Return (x, y) of the center of cell containing provided text 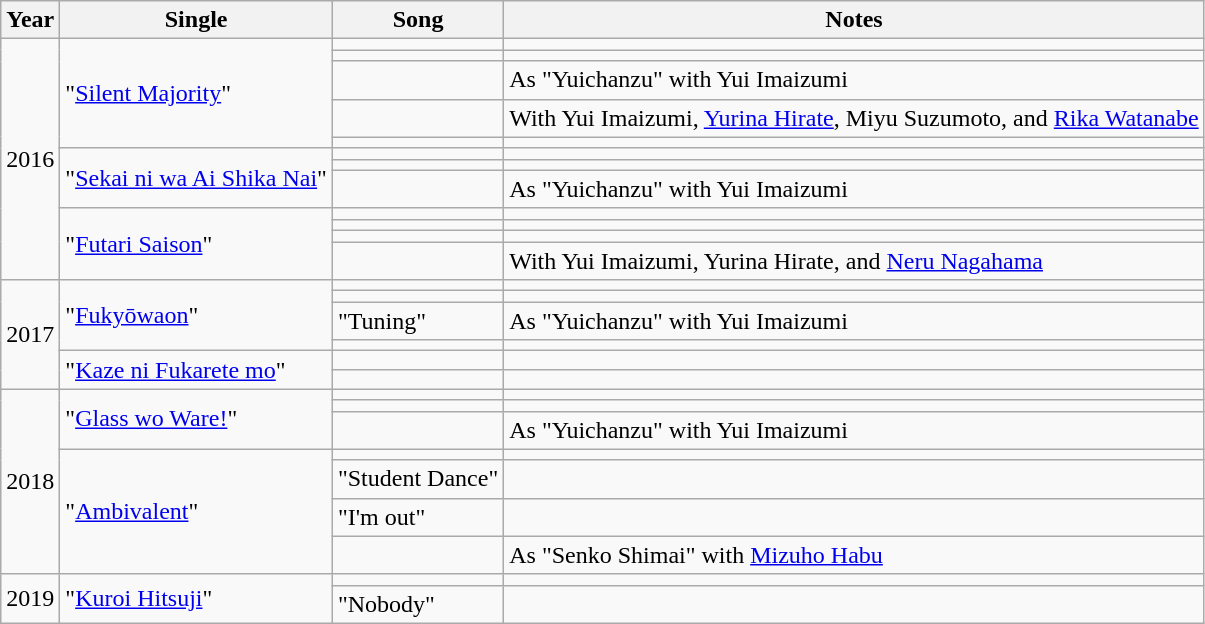
"Glass wo Ware!" (196, 419)
As "Senko Shimai" with Mizuho Habu (854, 555)
"Fukyōwaon" (196, 316)
"Kaze ni Fukarete mo" (196, 370)
2018 (30, 482)
Notes (854, 20)
"Kuroi Hitsuji" (196, 598)
With Yui Imaizumi, Yurina Hirate, Miyu Suzumoto, and Rika Watanabe (854, 118)
"Silent Majority" (196, 94)
"Futari Saison" (196, 244)
2017 (30, 334)
"Ambivalent" (196, 512)
Year (30, 20)
Single (196, 20)
2019 (30, 598)
"Tuning" (418, 321)
"Student Dance" (418, 479)
"Nobody" (418, 604)
"I'm out" (418, 517)
Song (418, 20)
With Yui Imaizumi, Yurina Hirate, and Neru Nagahama (854, 261)
2016 (30, 160)
"Sekai ni wa Ai Shika Nai" (196, 178)
